Pinpoint the cell where the given text exists, returning its (x, y) midpoint coordinate. 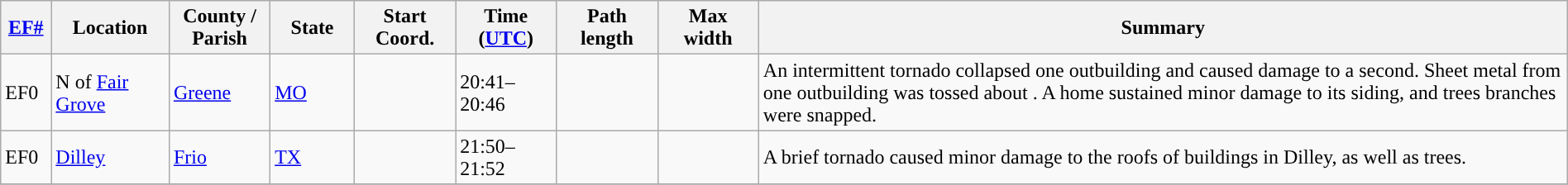
21:50–21:52 (506, 157)
Max width (708, 28)
Dilley (111, 157)
TX (313, 157)
Location (111, 28)
A brief tornado caused minor damage to the roofs of buildings in Dilley, as well as trees. (1163, 157)
Frio (219, 157)
20:41–20:46 (506, 92)
Path length (607, 28)
County / Parish (219, 28)
Greene (219, 92)
Start Coord. (404, 28)
State (313, 28)
Summary (1163, 28)
Time (UTC) (506, 28)
EF# (26, 28)
N of Fair Grove (111, 92)
MO (313, 92)
